Provide the (x, y) coordinate of the cell's center where the given text is located.  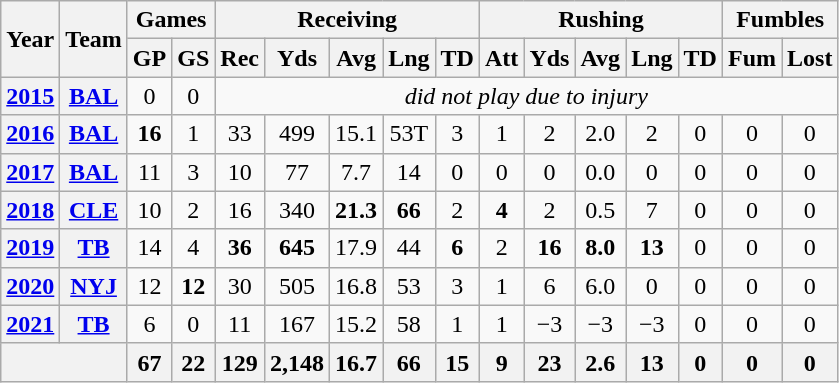
167 (298, 324)
Rushing (600, 20)
7.7 (356, 172)
2015 (30, 96)
340 (298, 210)
2017 (30, 172)
2018 (30, 210)
33 (240, 134)
53 (409, 286)
8.0 (600, 248)
16.7 (356, 362)
499 (298, 134)
23 (550, 362)
2.0 (600, 134)
Games (170, 20)
GP (149, 58)
22 (194, 362)
Fum (752, 58)
129 (240, 362)
2020 (30, 286)
Receiving (348, 20)
2021 (30, 324)
30 (240, 286)
Att (501, 58)
77 (298, 172)
GS (194, 58)
Rec (240, 58)
15 (457, 362)
did not play due to injury (526, 96)
15.2 (356, 324)
NYJ (94, 286)
645 (298, 248)
21.3 (356, 210)
2019 (30, 248)
53T (409, 134)
0.5 (600, 210)
CLE (94, 210)
Fumbles (780, 20)
7 (652, 210)
Year (30, 39)
2,148 (298, 362)
36 (240, 248)
0.0 (600, 172)
58 (409, 324)
2.6 (600, 362)
67 (149, 362)
17.9 (356, 248)
505 (298, 286)
2016 (30, 134)
Lost (810, 58)
9 (501, 362)
15.1 (356, 134)
6.0 (600, 286)
44 (409, 248)
16.8 (356, 286)
Team (94, 39)
